For the text-containing cell, return its midpoint in [X, Y] coordinate format. 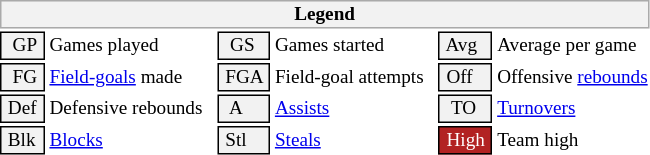
Off [466, 77]
Games played [131, 46]
GP [22, 46]
FG [22, 77]
Assists [354, 108]
Stl [244, 140]
Blk [22, 140]
Field-goal attempts [354, 77]
Turnovers [573, 108]
A [244, 108]
TO [466, 108]
Legend [324, 14]
Offensive rebounds [573, 77]
Def [22, 108]
FGA [244, 77]
High [466, 140]
Field-goals made [131, 77]
Team high [573, 140]
GS [244, 46]
Avg [466, 46]
Steals [354, 140]
Games started [354, 46]
Blocks [131, 140]
Average per game [573, 46]
Defensive rebounds [131, 108]
